Capture the cell that displays the provided text and extract its [x, y] central coordinate. 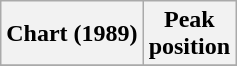
Chart (1989) [72, 34]
Peak position [189, 34]
